Pinpoint the cell where the given text exists, returning its (x, y) midpoint coordinate. 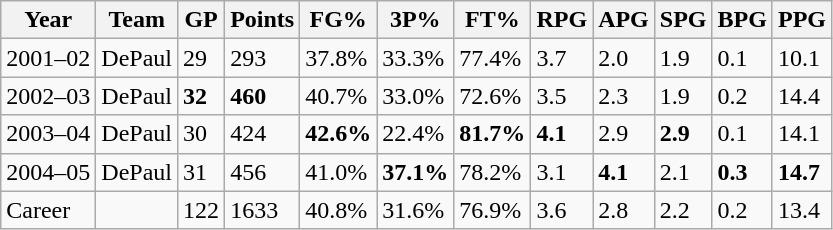
456 (262, 172)
37.8% (338, 58)
29 (202, 58)
2.0 (624, 58)
40.7% (338, 96)
APG (624, 20)
2.8 (624, 210)
14.1 (802, 134)
3P% (416, 20)
76.9% (492, 210)
Year (48, 20)
14.4 (802, 96)
32 (202, 96)
33.3% (416, 58)
2001–02 (48, 58)
2.1 (683, 172)
GP (202, 20)
SPG (683, 20)
42.6% (338, 134)
33.0% (416, 96)
2003–04 (48, 134)
1633 (262, 210)
77.4% (492, 58)
40.8% (338, 210)
3.6 (562, 210)
293 (262, 58)
3.7 (562, 58)
31 (202, 172)
0.3 (742, 172)
31.6% (416, 210)
424 (262, 134)
FG% (338, 20)
2.3 (624, 96)
RPG (562, 20)
2004–05 (48, 172)
2002–03 (48, 96)
Career (48, 210)
460 (262, 96)
FT% (492, 20)
3.1 (562, 172)
BPG (742, 20)
13.4 (802, 210)
30 (202, 134)
10.1 (802, 58)
78.2% (492, 172)
37.1% (416, 172)
PPG (802, 20)
3.5 (562, 96)
81.7% (492, 134)
72.6% (492, 96)
122 (202, 210)
2.2 (683, 210)
22.4% (416, 134)
41.0% (338, 172)
Points (262, 20)
Team (137, 20)
14.7 (802, 172)
